Search for the cell housing the specified text and yield its (X, Y) center coordinate. 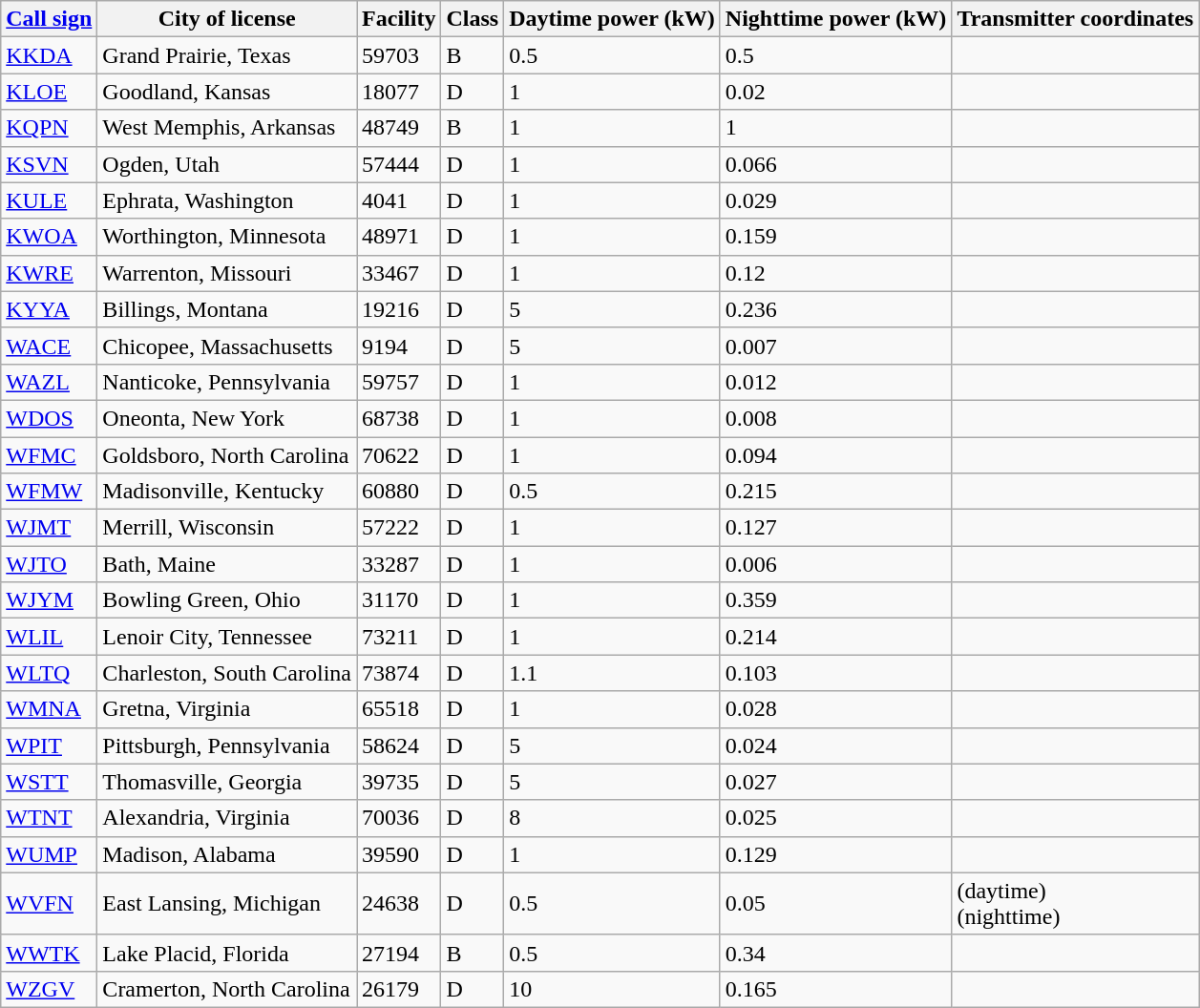
Ephrata, Washington (227, 200)
WMNA (50, 709)
0.236 (836, 309)
1.1 (613, 673)
Merrill, Wisconsin (227, 528)
0.103 (836, 673)
0.34 (836, 953)
Class (473, 19)
73211 (399, 637)
Thomasville, Georgia (227, 782)
0.025 (836, 818)
KKDA (50, 55)
Worthington, Minnesota (227, 237)
WJTO (50, 564)
WZGV (50, 989)
Goodland, Kansas (227, 92)
Call sign (50, 19)
KWRE (50, 273)
KQPN (50, 128)
WFMW (50, 492)
0.214 (836, 637)
Bath, Maine (227, 564)
Lenoir City, Tennessee (227, 637)
WPIT (50, 745)
0.165 (836, 989)
0.008 (836, 418)
WVFN (50, 903)
Warrenton, Missouri (227, 273)
Chicopee, Massachusetts (227, 346)
WFMC (50, 455)
59703 (399, 55)
0.029 (836, 200)
WDOS (50, 418)
68738 (399, 418)
Pittsburgh, Pennsylvania (227, 745)
59757 (399, 382)
9194 (399, 346)
Goldsboro, North Carolina (227, 455)
WACE (50, 346)
Ogden, Utah (227, 164)
KSVN (50, 164)
East Lansing, Michigan (227, 903)
31170 (399, 600)
KLOE (50, 92)
0.066 (836, 164)
0.359 (836, 600)
24638 (399, 903)
Gretna, Virginia (227, 709)
WWTK (50, 953)
8 (613, 818)
26179 (399, 989)
Madison, Alabama (227, 854)
WJYM (50, 600)
KYYA (50, 309)
0.094 (836, 455)
Cramerton, North Carolina (227, 989)
0.012 (836, 382)
65518 (399, 709)
0.12 (836, 273)
0.028 (836, 709)
0.127 (836, 528)
Lake Placid, Florida (227, 953)
KULE (50, 200)
WTNT (50, 818)
Transmitter coordinates (1075, 19)
4041 (399, 200)
18077 (399, 92)
0.159 (836, 237)
57444 (399, 164)
WJMT (50, 528)
48971 (399, 237)
0.02 (836, 92)
33287 (399, 564)
39590 (399, 854)
Alexandria, Virginia (227, 818)
0.129 (836, 854)
0.007 (836, 346)
27194 (399, 953)
Facility (399, 19)
70622 (399, 455)
Madisonville, Kentucky (227, 492)
Daytime power (kW) (613, 19)
(daytime) (nighttime) (1075, 903)
48749 (399, 128)
WSTT (50, 782)
Oneonta, New York (227, 418)
Bowling Green, Ohio (227, 600)
0.215 (836, 492)
WLIL (50, 637)
58624 (399, 745)
0.006 (836, 564)
WUMP (50, 854)
WLTQ (50, 673)
Charleston, South Carolina (227, 673)
33467 (399, 273)
70036 (399, 818)
KWOA (50, 237)
10 (613, 989)
39735 (399, 782)
0.027 (836, 782)
Nanticoke, Pennsylvania (227, 382)
Billings, Montana (227, 309)
Grand Prairie, Texas (227, 55)
Nighttime power (kW) (836, 19)
0.024 (836, 745)
City of license (227, 19)
0.05 (836, 903)
19216 (399, 309)
73874 (399, 673)
57222 (399, 528)
60880 (399, 492)
WAZL (50, 382)
West Memphis, Arkansas (227, 128)
